Extract the (X, Y) coordinate from the center of the cell holding the provided text.  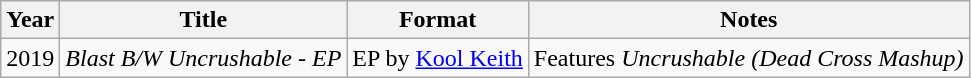
EP by Kool Keith (438, 58)
Blast B/W Uncrushable - EP (204, 58)
Features Uncrushable (Dead Cross Mashup) (748, 58)
2019 (30, 58)
Title (204, 20)
Format (438, 20)
Year (30, 20)
Notes (748, 20)
